Identify which cell holds the provided text, then report its [x, y] central coordinate. 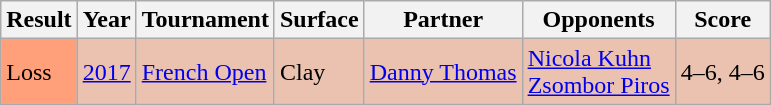
Danny Thomas [443, 72]
French Open [205, 72]
Partner [443, 20]
Year [106, 20]
Tournament [205, 20]
Clay [319, 72]
Loss [39, 72]
Nicola Kuhn Zsombor Piros [598, 72]
Surface [319, 20]
4–6, 4–6 [722, 72]
2017 [106, 72]
Opponents [598, 20]
Score [722, 20]
Result [39, 20]
